Pinpoint the cell where the given text exists, returning its [X, Y] midpoint coordinate. 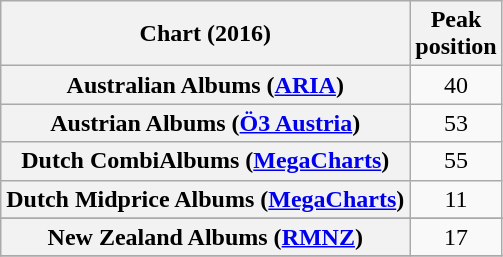
Chart (2016) [206, 34]
New Zealand Albums (RMNZ) [206, 237]
53 [456, 123]
Austrian Albums (Ö3 Austria) [206, 123]
Dutch Midprice Albums (MegaCharts) [206, 199]
Dutch CombiAlbums (MegaCharts) [206, 161]
55 [456, 161]
40 [456, 85]
Australian Albums (ARIA) [206, 85]
17 [456, 237]
Peakposition [456, 34]
11 [456, 199]
